Determine the [X, Y] coordinate at the center of the cell enclosing the given text.  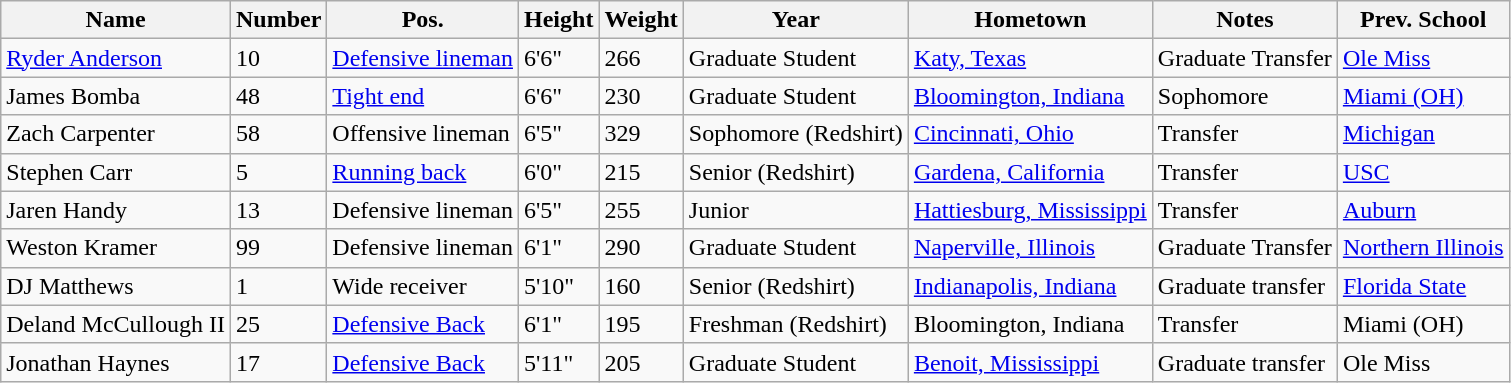
Notes [1244, 20]
Ryder Anderson [116, 58]
DJ Matthews [116, 286]
160 [641, 286]
Year [796, 20]
Florida State [1423, 286]
195 [641, 324]
USC [1423, 172]
13 [278, 210]
48 [278, 96]
Jonathan Haynes [116, 362]
Deland McCullough II [116, 324]
255 [641, 210]
205 [641, 362]
58 [278, 134]
Number [278, 20]
Name [116, 20]
Jaren Handy [116, 210]
Benoit, Mississippi [1030, 362]
Gardena, California [1030, 172]
Weston Kramer [116, 248]
Northern Illinois [1423, 248]
6'0" [559, 172]
5'11" [559, 362]
Weight [641, 20]
Sophomore [1244, 96]
Freshman (Redshirt) [796, 324]
Naperville, Illinois [1030, 248]
290 [641, 248]
Running back [423, 172]
215 [641, 172]
266 [641, 58]
Michigan [1423, 134]
5'10" [559, 286]
1 [278, 286]
Height [559, 20]
25 [278, 324]
Prev. School [1423, 20]
10 [278, 58]
Junior [796, 210]
Offensive lineman [423, 134]
Pos. [423, 20]
Stephen Carr [116, 172]
Hometown [1030, 20]
329 [641, 134]
Tight end [423, 96]
17 [278, 362]
5 [278, 172]
Indianapolis, Indiana [1030, 286]
Hattiesburg, Mississippi [1030, 210]
99 [278, 248]
Zach Carpenter [116, 134]
230 [641, 96]
Wide receiver [423, 286]
Sophomore (Redshirt) [796, 134]
Cincinnati, Ohio [1030, 134]
James Bomba [116, 96]
Auburn [1423, 210]
Katy, Texas [1030, 58]
